Search for the cell housing the specified text and yield its [X, Y] center coordinate. 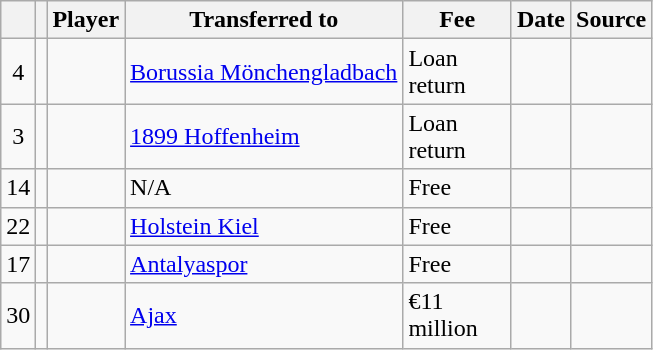
22 [18, 226]
Ajax [264, 316]
Date [540, 20]
14 [18, 188]
1899 Hoffenheim [264, 136]
4 [18, 72]
3 [18, 136]
Antalyaspor [264, 264]
30 [18, 316]
Holstein Kiel [264, 226]
Transferred to [264, 20]
€11 million [458, 316]
17 [18, 264]
Player [86, 20]
N/A [264, 188]
Source [612, 20]
Fee [458, 20]
Borussia Mönchengladbach [264, 72]
